Return [x, y] of the center of cell containing provided text 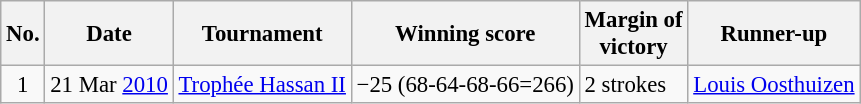
Louis Oosthuizen [774, 85]
Margin ofvictory [634, 34]
Winning score [465, 34]
No. [23, 34]
2 strokes [634, 85]
Trophée Hassan II [262, 85]
1 [23, 85]
21 Mar 2010 [109, 85]
−25 (68-64-68-66=266) [465, 85]
Date [109, 34]
Tournament [262, 34]
Runner-up [774, 34]
